From the cell containing the given text, extract its center point as [X, Y] coordinate. 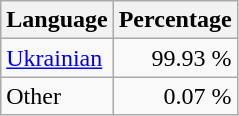
0.07 % [175, 96]
Ukrainian [57, 58]
Language [57, 20]
99.93 % [175, 58]
Percentage [175, 20]
Other [57, 96]
